Return the [X, Y] coordinate for the center point of the cell that contains the specified text.  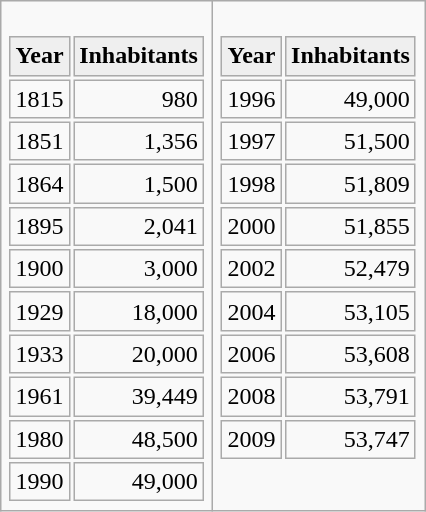
1997 [252, 141]
53,608 [350, 354]
52,479 [350, 269]
Year Inhabitants 1815 980 1851 1,356 1864 1,500 1895 2,041 1900 3,000 1929 18,000 1933 20,000 1961 39,449 1980 48,500 1990 49,000 [107, 256]
18,000 [138, 312]
1900 [40, 269]
1895 [40, 227]
2004 [252, 312]
1961 [40, 397]
53,105 [350, 312]
51,855 [350, 227]
3,000 [138, 269]
2008 [252, 397]
53,791 [350, 397]
980 [138, 99]
1996 [252, 99]
1933 [40, 354]
2009 [252, 439]
1,500 [138, 184]
Year Inhabitants 1996 49,000 1997 51,500 1998 51,809 2000 51,855 2002 52,479 2004 53,105 2006 53,608 2008 53,791 2009 53,747 [319, 256]
1998 [252, 184]
51,500 [350, 141]
1864 [40, 184]
2002 [252, 269]
1,356 [138, 141]
1815 [40, 99]
1980 [40, 439]
20,000 [138, 354]
2000 [252, 227]
53,747 [350, 439]
2,041 [138, 227]
1990 [40, 482]
2006 [252, 354]
51,809 [350, 184]
39,449 [138, 397]
1851 [40, 141]
48,500 [138, 439]
1929 [40, 312]
